Output the [X, Y] coordinate of the center of the cell containing the given text.  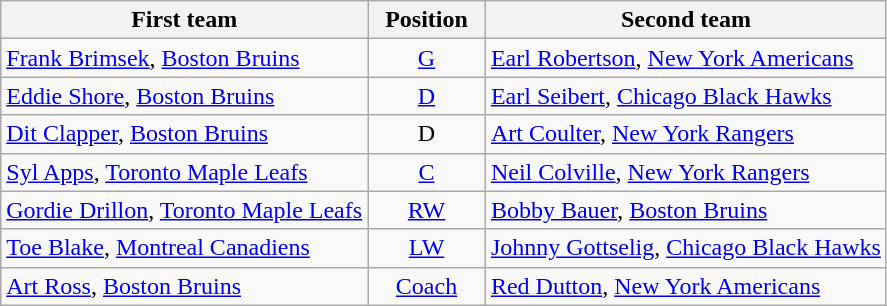
Coach [427, 286]
Neil Colville, New York Rangers [686, 172]
Eddie Shore, Boston Bruins [184, 96]
LW [427, 248]
First team [184, 20]
Art Coulter, New York Rangers [686, 134]
G [427, 58]
RW [427, 210]
Gordie Drillon, Toronto Maple Leafs [184, 210]
Position [427, 20]
Earl Seibert, Chicago Black Hawks [686, 96]
C [427, 172]
Dit Clapper, Boston Bruins [184, 134]
Frank Brimsek, Boston Bruins [184, 58]
Syl Apps, Toronto Maple Leafs [184, 172]
Toe Blake, Montreal Canadiens [184, 248]
Bobby Bauer, Boston Bruins [686, 210]
Art Ross, Boston Bruins [184, 286]
Johnny Gottselig, Chicago Black Hawks [686, 248]
Second team [686, 20]
Earl Robertson, New York Americans [686, 58]
Red Dutton, New York Americans [686, 286]
